Provide the (x, y) coordinate of the cell's center where the given text is located.  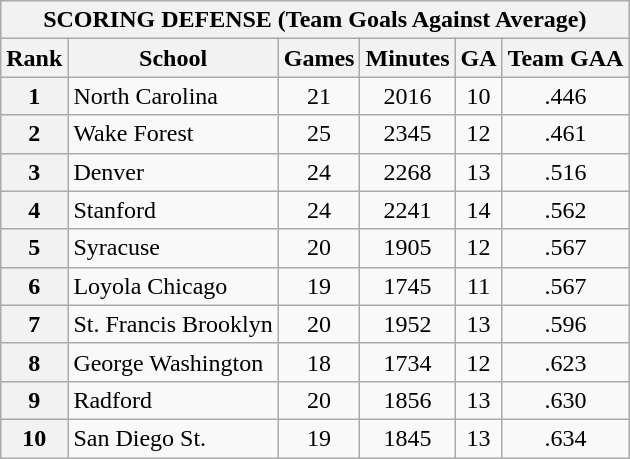
Denver (173, 172)
Stanford (173, 210)
North Carolina (173, 96)
Games (319, 58)
.630 (566, 400)
6 (34, 286)
2241 (408, 210)
2016 (408, 96)
9 (34, 400)
San Diego St. (173, 438)
School (173, 58)
.596 (566, 324)
3 (34, 172)
Loyola Chicago (173, 286)
Radford (173, 400)
1856 (408, 400)
.461 (566, 134)
Rank (34, 58)
1952 (408, 324)
8 (34, 362)
21 (319, 96)
18 (319, 362)
.562 (566, 210)
1905 (408, 248)
Syracuse (173, 248)
Minutes (408, 58)
5 (34, 248)
GA (478, 58)
SCORING DEFENSE (Team Goals Against Average) (315, 20)
2268 (408, 172)
1845 (408, 438)
Wake Forest (173, 134)
1745 (408, 286)
4 (34, 210)
11 (478, 286)
1734 (408, 362)
.446 (566, 96)
25 (319, 134)
2 (34, 134)
.516 (566, 172)
1 (34, 96)
.634 (566, 438)
14 (478, 210)
.623 (566, 362)
Team GAA (566, 58)
George Washington (173, 362)
7 (34, 324)
St. Francis Brooklyn (173, 324)
2345 (408, 134)
